Find where the given text appears and provide that cell's center as (x, y) coordinate. 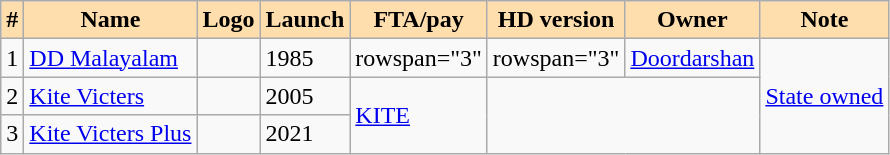
Doordarshan (692, 58)
1985 (305, 58)
FTA/pay (419, 20)
2 (12, 96)
State owned (824, 96)
1 (12, 58)
Kite Victers Plus (110, 134)
DD Malayalam (110, 58)
# (12, 20)
2005 (305, 96)
2021 (305, 134)
Owner (692, 20)
Logo (228, 20)
KITE (419, 115)
Name (110, 20)
HD version (556, 20)
Launch (305, 20)
Kite Victers (110, 96)
3 (12, 134)
Note (824, 20)
